Scan for the cell matching the given text and deliver its (X, Y) coordinate at center. 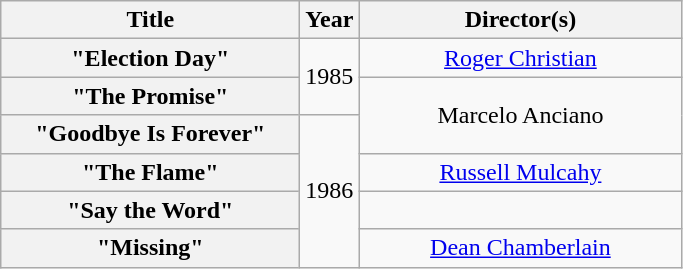
"Election Day" (150, 58)
"The Flame" (150, 172)
Title (150, 20)
"Goodbye Is Forever" (150, 134)
Roger Christian (520, 58)
Director(s) (520, 20)
"Missing" (150, 248)
Marcelo Anciano (520, 115)
Russell Mulcahy (520, 172)
1986 (330, 191)
"The Promise" (150, 96)
Dean Chamberlain (520, 248)
"Say the Word" (150, 210)
1985 (330, 77)
Year (330, 20)
